Return (X, Y) of the center of cell containing provided text 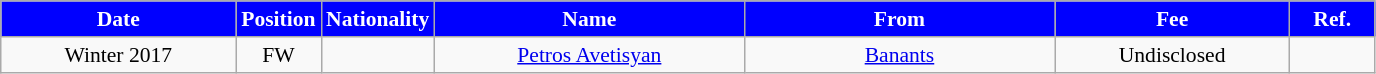
FW (278, 55)
Date (118, 19)
Winter 2017 (118, 55)
Nationality (378, 19)
From (899, 19)
Banants (899, 55)
Ref. (1332, 19)
Fee (1172, 19)
Petros Avetisyan (589, 55)
Name (589, 19)
Undisclosed (1172, 55)
Position (278, 19)
